Identify which cell holds the provided text, then report its (x, y) central coordinate. 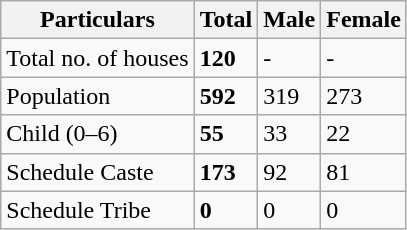
Particulars (98, 20)
273 (364, 96)
Population (98, 96)
592 (226, 96)
173 (226, 172)
Child (0–6) (98, 134)
Total no. of houses (98, 58)
33 (290, 134)
Male (290, 20)
22 (364, 134)
Schedule Tribe (98, 210)
92 (290, 172)
319 (290, 96)
Female (364, 20)
81 (364, 172)
Total (226, 20)
55 (226, 134)
120 (226, 58)
Schedule Caste (98, 172)
